Scan for the cell matching the given text and deliver its [X, Y] coordinate at center. 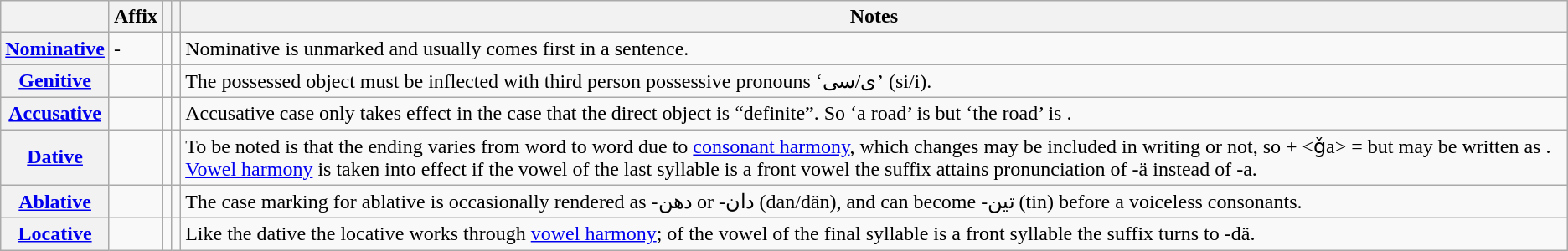
Like the dative the locative works through vowel harmony; of the vowel of the final syllable is a front syllable the suffix turns to -dä. [874, 234]
- [136, 49]
Locative [55, 234]
Notes [874, 17]
The possessed object must be inflected with third person possessive pronouns ‘ى/سى’ (si/i). [874, 81]
Genitive [55, 81]
Nominative is unmarked and usually comes first in a sentence. [874, 49]
Dative [55, 157]
Affix [136, 17]
Ablative [55, 202]
Nominative [55, 49]
Accusative [55, 113]
Accusative case only takes effect in the case that the direct object is “definite”. So ‘a road’ is but ‘the road’ is . [874, 113]
The case marking for ablative is occasionally rendered as -دهن or -دان (dan/dän), and can become -تين (tin) before a voiceless consonants. [874, 202]
